Detect which cell encompasses the target text, then output its [X, Y] center coordinate. 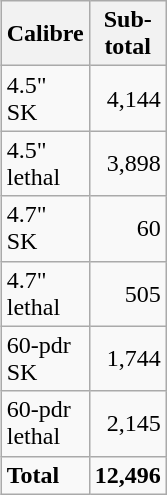
Total [45, 475]
4.7"lethal [45, 294]
1,744 [128, 358]
60-pdrSK [45, 358]
Sub-total [128, 34]
60 [128, 228]
60-pdrlethal [45, 424]
4.5"SK [45, 98]
3,898 [128, 164]
4.7"SK [45, 228]
4,144 [128, 98]
505 [128, 294]
12,496 [128, 475]
Calibre [45, 34]
4.5"lethal [45, 164]
2,145 [128, 424]
